Determine the [x, y] coordinate at the center of the cell enclosing the given text.  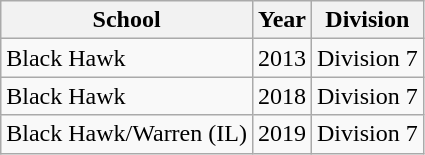
2018 [282, 96]
Year [282, 20]
2013 [282, 58]
Division [368, 20]
2019 [282, 134]
Black Hawk/Warren (IL) [127, 134]
School [127, 20]
